Scan for the cell matching the given text and deliver its [X, Y] coordinate at center. 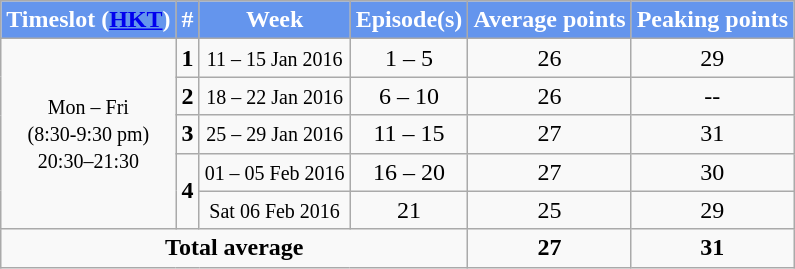
Sat 06 Feb 2016 [274, 210]
25 – 29 Jan 2016 [274, 134]
Week [274, 20]
11 – 15 [409, 134]
30 [712, 172]
Episode(s) [409, 20]
-- [712, 96]
3 [188, 134]
4 [188, 191]
Timeslot (HKT) [88, 20]
16 – 20 [409, 172]
11 – 15 Jan 2016 [274, 58]
01 – 05 Feb 2016 [274, 172]
25 [550, 210]
6 – 10 [409, 96]
18 – 22 Jan 2016 [274, 96]
1 – 5 [409, 58]
Total average [234, 248]
Peaking points [712, 20]
Mon – Fri(8:30-9:30 pm)20:30–21:30 [88, 134]
2 [188, 96]
1 [188, 58]
21 [409, 210]
# [188, 20]
Average points [550, 20]
